Return the [x, y] coordinate for the center point of the cell that contains the specified text.  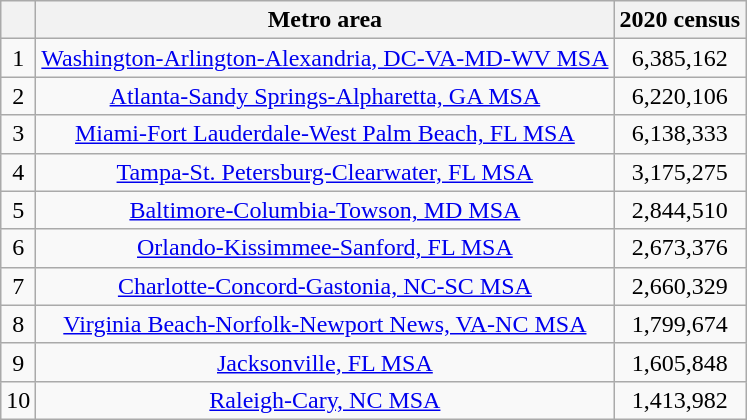
2,844,510 [680, 210]
1,605,848 [680, 362]
2,660,329 [680, 286]
Metro area [325, 20]
1 [18, 58]
3,175,275 [680, 172]
1,799,674 [680, 324]
6 [18, 248]
2,673,376 [680, 248]
Washington-Arlington-Alexandria, DC-VA-MD-WV MSA [325, 58]
7 [18, 286]
8 [18, 324]
Charlotte-Concord-Gastonia, NC-SC MSA [325, 286]
Baltimore-Columbia-Towson, MD MSA [325, 210]
Virginia Beach-Norfolk-Newport News, VA-NC MSA [325, 324]
Jacksonville, FL MSA [325, 362]
4 [18, 172]
2020 census [680, 20]
Tampa-St. Petersburg-Clearwater, FL MSA [325, 172]
2 [18, 96]
Orlando-Kissimmee-Sanford, FL MSA [325, 248]
Raleigh-Cary, NC MSA [325, 400]
6,220,106 [680, 96]
6,138,333 [680, 134]
10 [18, 400]
Atlanta-Sandy Springs-Alpharetta, GA MSA [325, 96]
1,413,982 [680, 400]
3 [18, 134]
6,385,162 [680, 58]
9 [18, 362]
Miami-Fort Lauderdale-West Palm Beach, FL MSA [325, 134]
5 [18, 210]
